Provide the [x, y] coordinate of the cell's center where the given text is located.  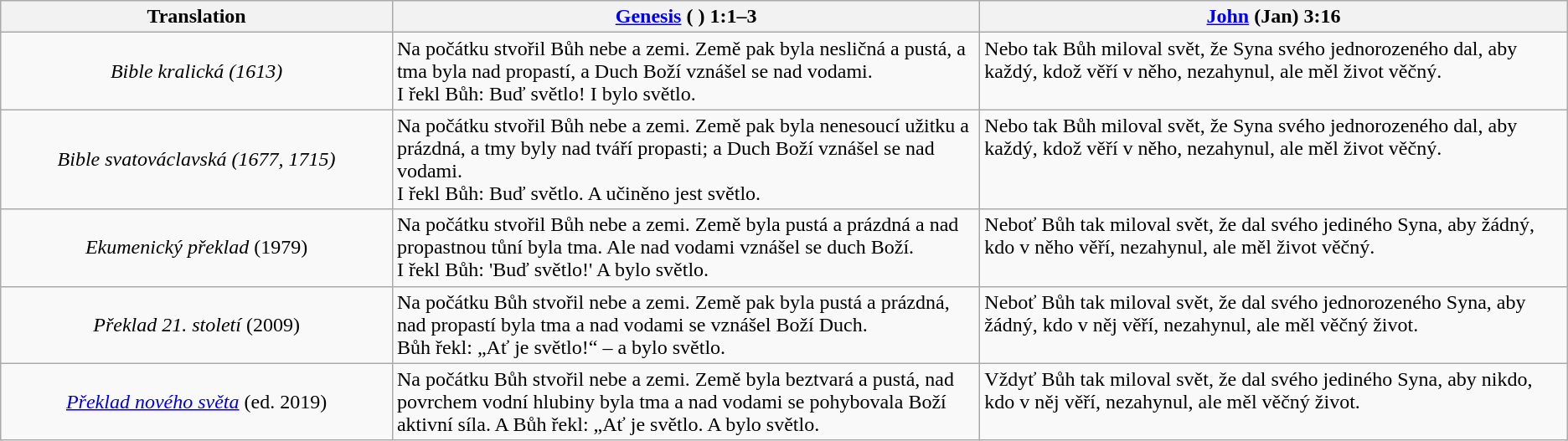
Genesis ( ) 1:1–3 [685, 17]
Vždyť Bůh tak miloval svět, že dal svého jediného Syna, aby nikdo, kdo v něj věří, nezahynul, ale měl věčný život. [1273, 402]
Překlad 21. století (2009) [197, 325]
Bible svatováclavská (1677, 1715) [197, 159]
Bible kralická (1613) [197, 71]
Překlad nového světa (ed. 2019) [197, 402]
Ekumenický překlad (1979) [197, 248]
Translation [197, 17]
Neboť Bůh tak miloval svět, že dal svého jediného Syna, aby žádný, kdo v něho věří, nezahynul, ale měl život věčný. [1273, 248]
Neboť Bůh tak miloval svět, že dal svého jednorozeného Syna, aby žádný, kdo v něj věří, nezahynul, ale měl věčný život. [1273, 325]
John (Jan) 3:16 [1273, 17]
